Output the (X, Y) coordinate of the center of the cell containing the given text.  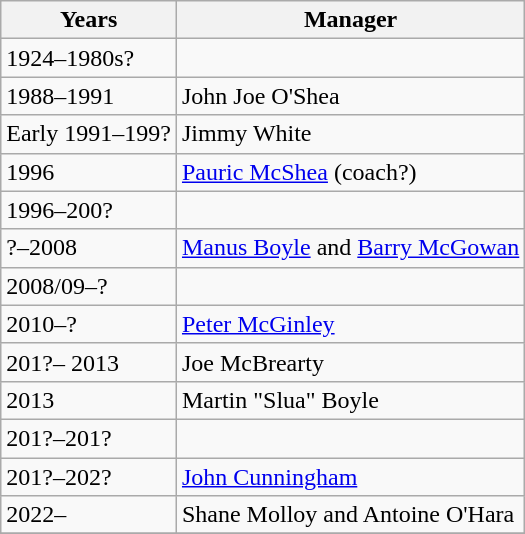
201?– 2013 (89, 362)
1988–1991 (89, 96)
Manus Boyle and Barry McGowan (350, 248)
2008/09–? (89, 286)
Joe McBrearty (350, 362)
2013 (89, 400)
Manager (350, 20)
Early 1991–199? (89, 134)
Shane Molloy and Antoine O'Hara (350, 515)
Martin "Slua" Boyle (350, 400)
Pauric McShea (coach?) (350, 172)
?–2008 (89, 248)
Jimmy White (350, 134)
2010–? (89, 324)
201?–202? (89, 477)
201?–201? (89, 438)
1924–1980s? (89, 58)
John Joe O'Shea (350, 96)
1996 (89, 172)
1996–200? (89, 210)
Years (89, 20)
2022– (89, 515)
John Cunningham (350, 477)
Peter McGinley (350, 324)
